Detect which cell encompasses the target text, then output its [x, y] center coordinate. 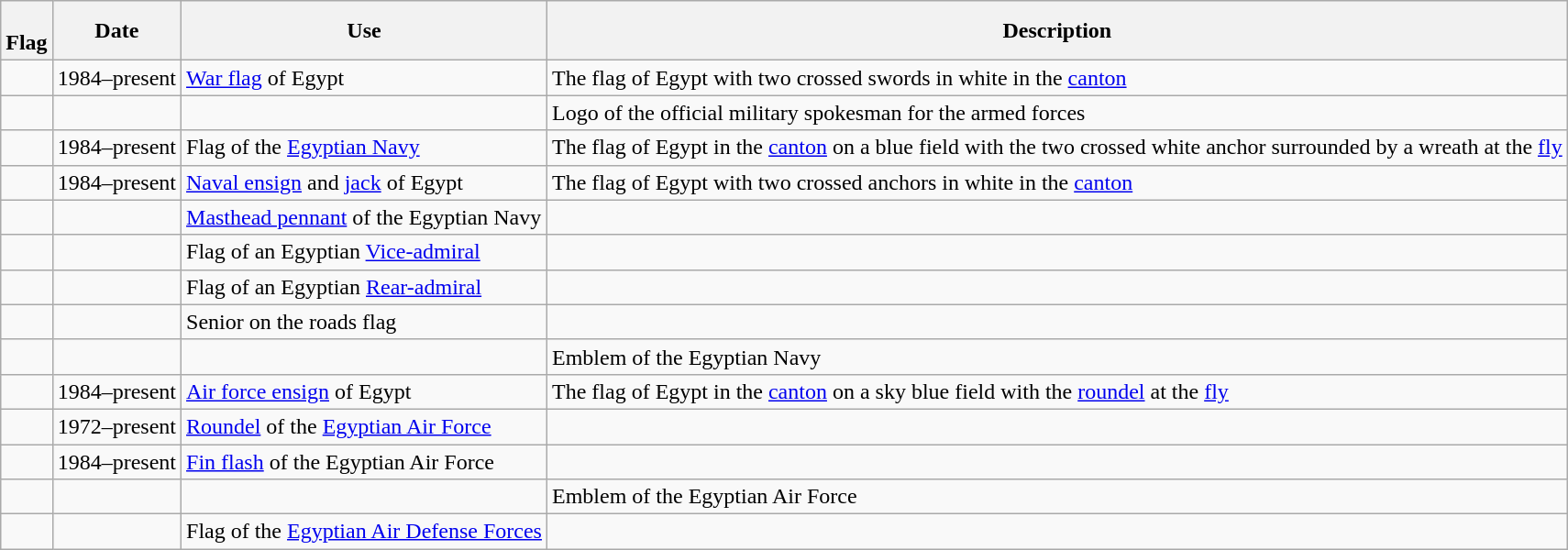
The flag of Egypt in the canton on a blue field with the two crossed white anchor surrounded by a wreath at the fly [1056, 148]
Senior on the roads flag [365, 322]
Flag of an Egyptian Rear-admiral [365, 287]
Flag [27, 31]
War flag of Egypt [365, 78]
Fin flash of the Egyptian Air Force [365, 461]
Logo of the official military spokesman for the armed forces [1056, 113]
The flag of Egypt with two crossed swords in white in the canton [1056, 78]
Roundel of the Egyptian Air Force [365, 426]
Flag of an Egyptian Vice-admiral [365, 252]
Emblem of the Egyptian Navy [1056, 357]
Date [116, 31]
Flag of the Egyptian Air Defense Forces [365, 532]
Emblem of the Egyptian Air Force [1056, 497]
1972–present [116, 426]
Flag of the Egyptian Navy [365, 148]
Masthead pennant of the Egyptian Navy [365, 217]
Air force ensign of Egypt [365, 391]
Naval ensign and jack of Egypt [365, 182]
The flag of Egypt with two crossed anchors in white in the canton [1056, 182]
Description [1056, 31]
The flag of Egypt in the canton on a sky blue field with the roundel at the fly [1056, 391]
Use [365, 31]
